Detect which cell encompasses the target text, then output its (x, y) center coordinate. 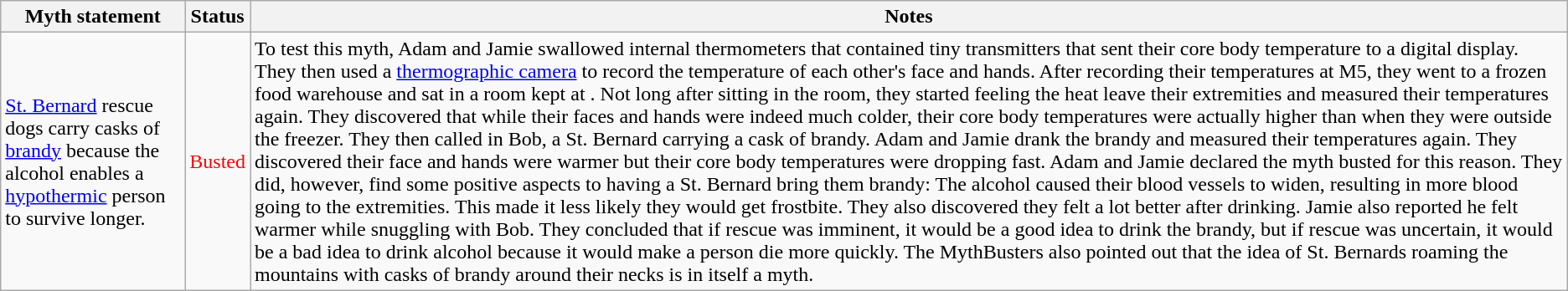
Notes (908, 17)
St. Bernard rescue dogs carry casks of brandy because the alcohol enables a hypothermic person to survive longer. (93, 161)
Status (218, 17)
Myth statement (93, 17)
Busted (218, 161)
